Capture the cell that displays the provided text and extract its (x, y) central coordinate. 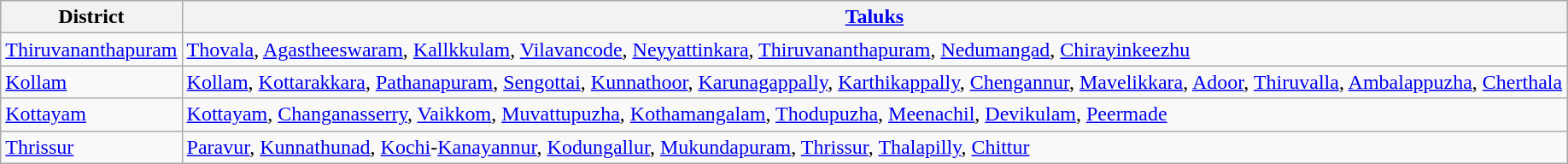
District (91, 17)
Thrissur (91, 147)
Taluks (875, 17)
Kollam (91, 82)
Thiruvananthapuram (91, 50)
Paravur, Kunnathunad, Kochi-Kanayannur, Kodungallur, Mukundapuram, Thrissur, Thalapilly, Chittur (875, 147)
Thovala, Agastheeswaram, Kallkkulam, Vilavancode, Neyyattinkara, Thiruvananthapuram, Nedumangad, Chirayinkeezhu (875, 50)
Kottayam, Changanasserry, Vaikkom, Muvattupuzha, Kothamangalam, Thodupuzha, Meenachil, Devikulam, Peermade (875, 114)
Kottayam (91, 114)
